Provide the [x, y] coordinate of the cell's center where the given text is located.  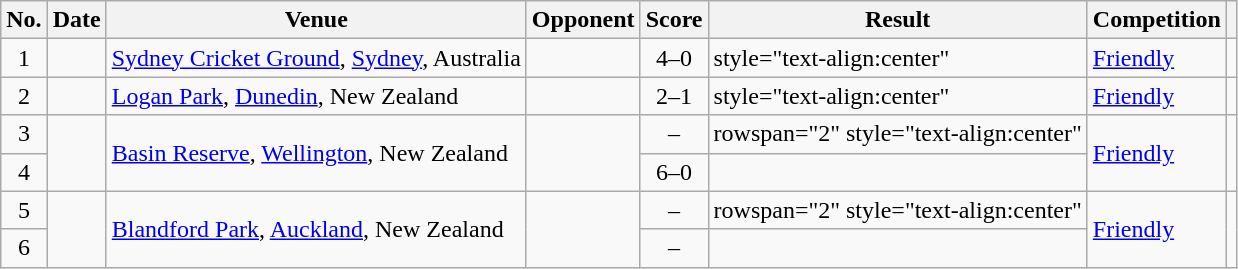
Opponent [583, 20]
Competition [1156, 20]
6–0 [674, 172]
2–1 [674, 96]
Sydney Cricket Ground, Sydney, Australia [316, 58]
3 [24, 134]
2 [24, 96]
No. [24, 20]
5 [24, 210]
1 [24, 58]
4–0 [674, 58]
Venue [316, 20]
Date [76, 20]
Score [674, 20]
4 [24, 172]
Basin Reserve, Wellington, New Zealand [316, 153]
Logan Park, Dunedin, New Zealand [316, 96]
6 [24, 248]
Result [898, 20]
Blandford Park, Auckland, New Zealand [316, 229]
